For the text-containing cell, return its midpoint in [X, Y] coordinate format. 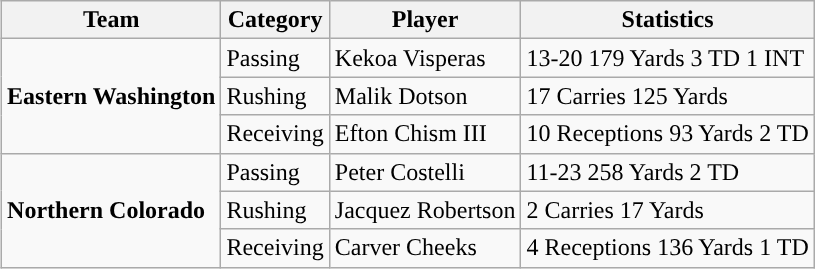
Player [425, 20]
17 Carries 125 Yards [668, 96]
Malik Dotson [425, 96]
Jacquez Robertson [425, 210]
Eastern Washington [112, 96]
Carver Cheeks [425, 248]
Northern Colorado [112, 210]
11-23 258 Yards 2 TD [668, 172]
Category [275, 20]
13-20 179 Yards 3 TD 1 INT [668, 58]
Kekoa Visperas [425, 58]
2 Carries 17 Yards [668, 210]
Team [112, 20]
4 Receptions 136 Yards 1 TD [668, 248]
Peter Costelli [425, 172]
Statistics [668, 20]
Efton Chism III [425, 134]
10 Receptions 93 Yards 2 TD [668, 134]
